Return the (x, y) coordinate for the center point of the cell that contains the specified text.  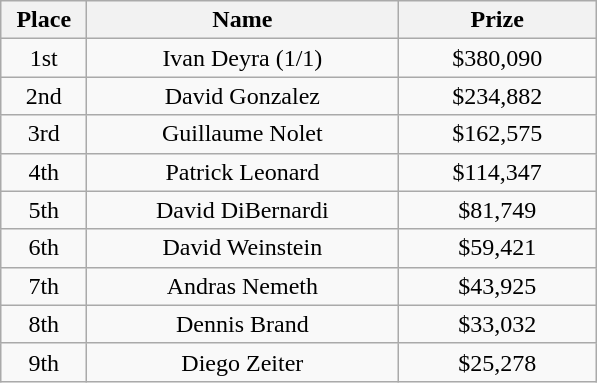
5th (44, 210)
Name (242, 20)
$234,882 (498, 96)
David Gonzalez (242, 96)
$81,749 (498, 210)
3rd (44, 134)
$114,347 (498, 172)
$33,032 (498, 324)
$59,421 (498, 248)
$43,925 (498, 286)
7th (44, 286)
Patrick Leonard (242, 172)
8th (44, 324)
$25,278 (498, 362)
$162,575 (498, 134)
Prize (498, 20)
Dennis Brand (242, 324)
4th (44, 172)
6th (44, 248)
Diego Zeiter (242, 362)
$380,090 (498, 58)
1st (44, 58)
Andras Nemeth (242, 286)
Place (44, 20)
Ivan Deyra (1/1) (242, 58)
9th (44, 362)
2nd (44, 96)
David Weinstein (242, 248)
Guillaume Nolet (242, 134)
David DiBernardi (242, 210)
